Detect which cell encompasses the target text, then output its (x, y) center coordinate. 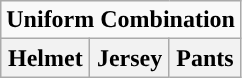
Helmet (46, 58)
Pants (204, 58)
Uniform Combination (121, 20)
Jersey (130, 58)
